Return [x, y] of the center of cell containing provided text 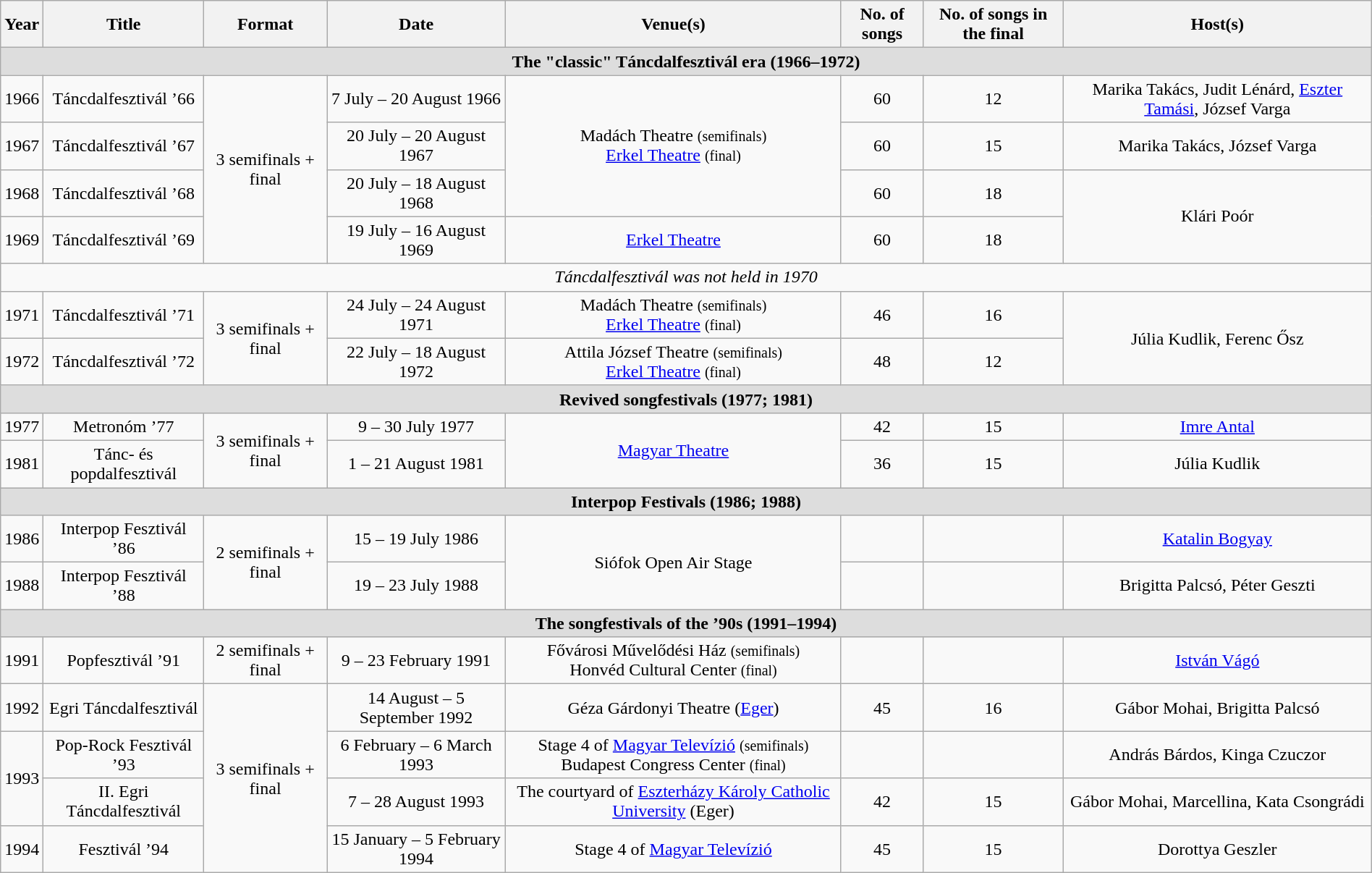
Erkel Theatre [674, 240]
Fővárosi Művelődési Ház (semifinals)Honvéd Cultural Center (final) [674, 660]
Dorottya Geszler [1217, 848]
6 February – 6 March 1993 [417, 754]
1992 [22, 708]
Táncdalfesztivál ’67 [124, 146]
No. of songs [881, 25]
Date [417, 25]
Magyar Theatre [674, 450]
46 [881, 314]
7 July – 20 August 1966 [417, 98]
19 July – 16 August 1969 [417, 240]
Júlia Kudlik [1217, 463]
20 July – 20 August 1967 [417, 146]
The courtyard of Eszterházy Károly Catholic University (Eger) [674, 802]
András Bárdos, Kinga Czuczor [1217, 754]
Fesztivál ’94 [124, 848]
Attila József Theatre (semifinals)Erkel Theatre (final) [674, 362]
István Vágó [1217, 660]
Egri Táncdalfesztivál [124, 708]
20 July – 18 August 1968 [417, 193]
The "classic" Táncdalfesztivál era (1966–1972) [686, 62]
Venue(s) [674, 25]
1981 [22, 463]
Imre Antal [1217, 426]
1972 [22, 362]
Géza Gárdonyi Theatre (Eger) [674, 708]
Metronóm ’77 [124, 426]
15 – 19 July 1986 [417, 539]
Katalin Bogyay [1217, 539]
1968 [22, 193]
Interpop Fesztivál ’88 [124, 586]
1966 [22, 98]
Gábor Mohai, Brigitta Palcsó [1217, 708]
1988 [22, 586]
1994 [22, 848]
Pop-Rock Fesztivál ’93 [124, 754]
Stage 4 of Magyar Televízió [674, 848]
24 July – 24 August 1971 [417, 314]
15 January – 5 February 1994 [417, 848]
Marika Takács, József Varga [1217, 146]
9 – 30 July 1977 [417, 426]
Title [124, 25]
19 – 23 July 1988 [417, 586]
Táncdalfesztivál ’71 [124, 314]
1967 [22, 146]
Year [22, 25]
Táncdalfesztivál was not held in 1970 [686, 277]
1971 [22, 314]
Júlia Kudlik, Ferenc Ősz [1217, 338]
Marika Takács, Judit Lénárd, Eszter Tamási, József Varga [1217, 98]
Stage 4 of Magyar Televízió (semifinals)Budapest Congress Center (final) [674, 754]
Revived songfestivals (1977; 1981) [686, 399]
Táncdalfesztivál ’69 [124, 240]
1993 [22, 778]
Host(s) [1217, 25]
Táncdalfesztivál ’68 [124, 193]
Interpop Festivals (1986; 1988) [686, 502]
No. of songs in the final [994, 25]
Táncdalfesztivál ’72 [124, 362]
1969 [22, 240]
Siófok Open Air Stage [674, 562]
36 [881, 463]
Gábor Mohai, Marcellina, Kata Csongrádi [1217, 802]
1986 [22, 539]
1 – 21 August 1981 [417, 463]
9 – 23 February 1991 [417, 660]
Interpop Fesztivál ’86 [124, 539]
7 – 28 August 1993 [417, 802]
II. Egri Táncdalfesztivál [124, 802]
1991 [22, 660]
14 August – 5 September 1992 [417, 708]
Brigitta Palcsó, Péter Geszti [1217, 586]
22 July – 18 August 1972 [417, 362]
1977 [22, 426]
Táncdalfesztivál ’66 [124, 98]
Tánc- és popdalfesztivál [124, 463]
Klári Poór [1217, 216]
48 [881, 362]
Popfesztivál ’91 [124, 660]
Format [266, 25]
The songfestivals of the ’90s (1991–1994) [686, 623]
